Extract the [X, Y] coordinate from the center of the cell holding the provided text.  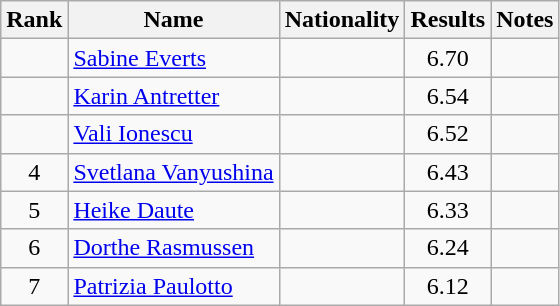
6 [34, 248]
6.24 [448, 248]
Name [174, 20]
6.12 [448, 286]
Vali Ionescu [174, 134]
Patrizia Paulotto [174, 286]
6.43 [448, 172]
Dorthe Rasmussen [174, 248]
Nationality [342, 20]
Rank [34, 20]
Svetlana Vanyushina [174, 172]
Notes [525, 20]
Results [448, 20]
7 [34, 286]
Heike Daute [174, 210]
6.70 [448, 58]
6.33 [448, 210]
6.54 [448, 96]
5 [34, 210]
4 [34, 172]
6.52 [448, 134]
Sabine Everts [174, 58]
Karin Antretter [174, 96]
